Pinpoint the cell where the given text exists, returning its [X, Y] midpoint coordinate. 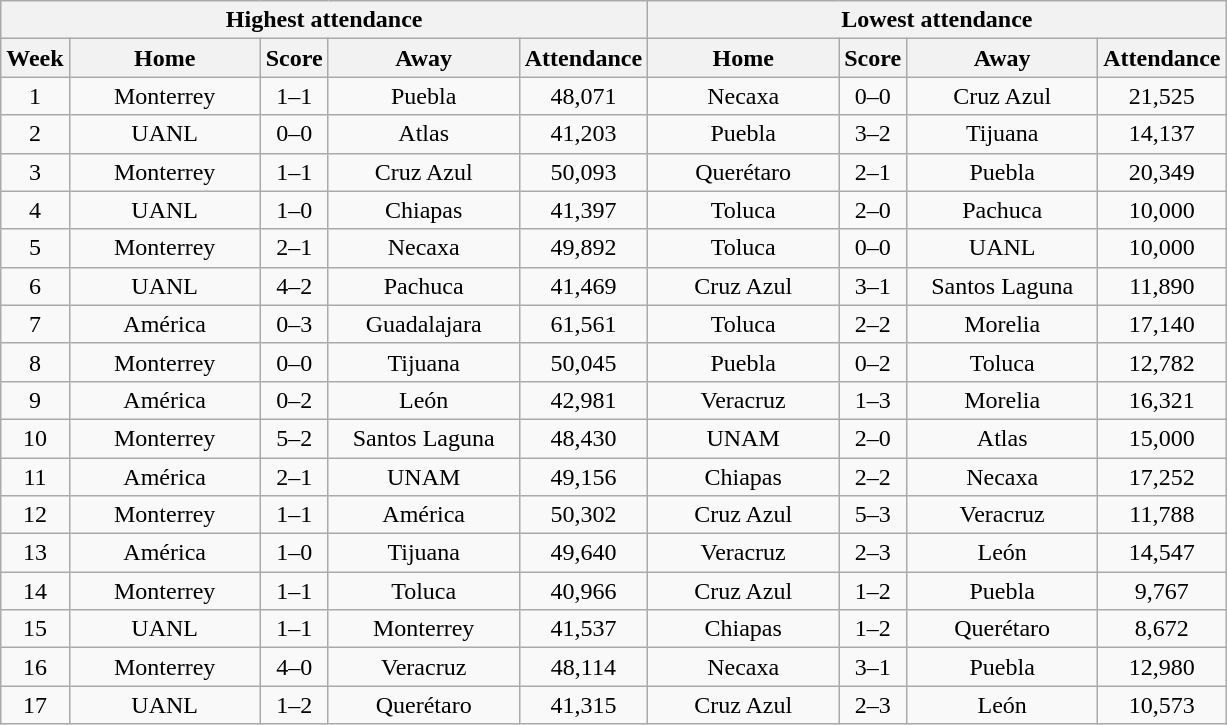
3–2 [873, 134]
42,981 [583, 400]
2 [35, 134]
11 [35, 477]
49,156 [583, 477]
17,252 [1162, 477]
40,966 [583, 591]
Highest attendance [324, 20]
11,890 [1162, 286]
Week [35, 58]
3 [35, 172]
5–2 [294, 438]
50,045 [583, 362]
41,397 [583, 210]
17 [35, 705]
14,547 [1162, 553]
48,114 [583, 667]
5 [35, 248]
1 [35, 96]
12,980 [1162, 667]
12,782 [1162, 362]
14,137 [1162, 134]
41,203 [583, 134]
16,321 [1162, 400]
4–0 [294, 667]
15 [35, 629]
8,672 [1162, 629]
Lowest attendance [937, 20]
4 [35, 210]
49,892 [583, 248]
61,561 [583, 324]
41,315 [583, 705]
20,349 [1162, 172]
6 [35, 286]
9 [35, 400]
48,071 [583, 96]
0–3 [294, 324]
1–3 [873, 400]
4–2 [294, 286]
7 [35, 324]
Guadalajara [424, 324]
50,093 [583, 172]
13 [35, 553]
21,525 [1162, 96]
8 [35, 362]
10 [35, 438]
16 [35, 667]
14 [35, 591]
48,430 [583, 438]
12 [35, 515]
15,000 [1162, 438]
9,767 [1162, 591]
11,788 [1162, 515]
17,140 [1162, 324]
49,640 [583, 553]
10,573 [1162, 705]
41,469 [583, 286]
50,302 [583, 515]
5–3 [873, 515]
41,537 [583, 629]
